Identify which cell holds the provided text, then report its (X, Y) central coordinate. 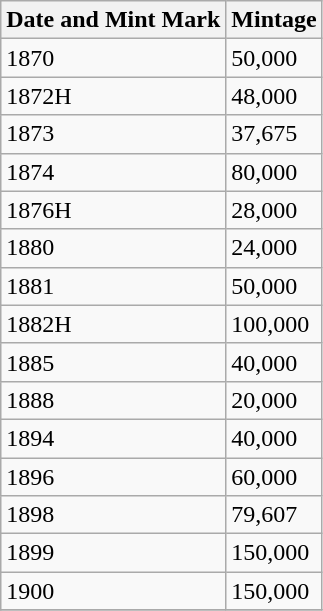
37,675 (274, 134)
1876H (114, 210)
1873 (114, 134)
100,000 (274, 324)
1888 (114, 400)
1899 (114, 553)
60,000 (274, 477)
24,000 (274, 248)
Date and Mint Mark (114, 20)
1881 (114, 286)
48,000 (274, 96)
1900 (114, 591)
1885 (114, 362)
80,000 (274, 172)
28,000 (274, 210)
1872H (114, 96)
Mintage (274, 20)
20,000 (274, 400)
1874 (114, 172)
1870 (114, 58)
1896 (114, 477)
1880 (114, 248)
1882H (114, 324)
1898 (114, 515)
1894 (114, 438)
79,607 (274, 515)
